Output the (x, y) coordinate of the center of the cell containing the given text.  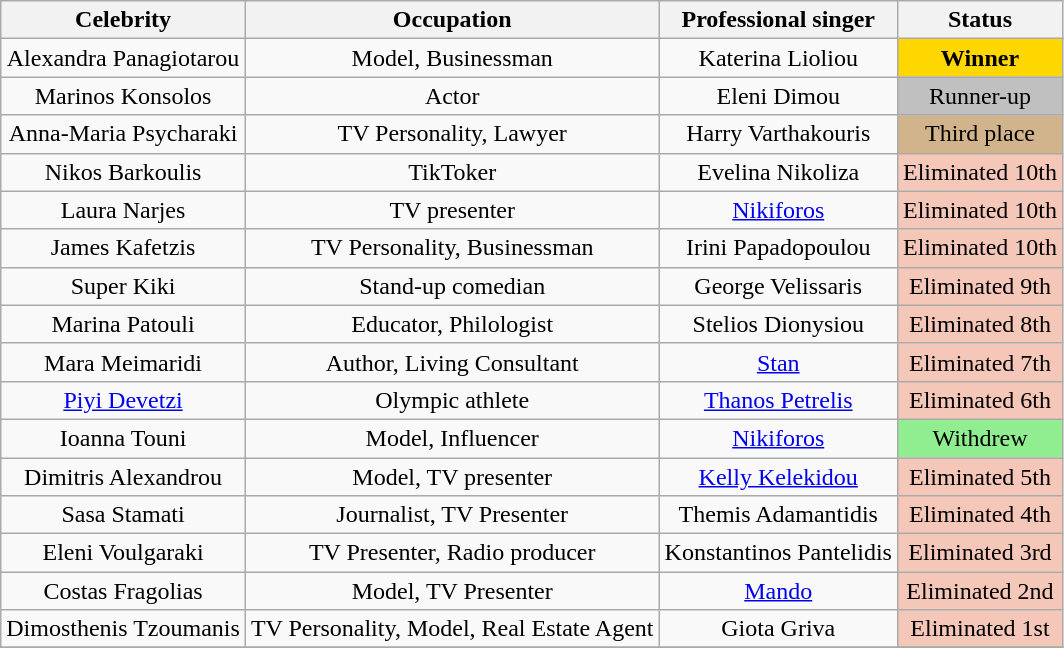
TV presenter (452, 210)
Alexandra Panagiotarou (124, 58)
Eliminated 3rd (980, 553)
TikToker (452, 172)
Runner-up (980, 96)
Laura Narjes (124, 210)
Kelly Kelekidou (778, 477)
Mando (778, 591)
TV Presenter, Radio producer (452, 553)
Konstantinos Pantelidis (778, 553)
Super Kiki (124, 286)
Anna-Maria Psycharaki (124, 134)
Eliminated 9th (980, 286)
Eliminated 7th (980, 362)
Eleni Voulgaraki (124, 553)
Stand-up comedian (452, 286)
James Kafetzis (124, 248)
Celebrity (124, 20)
Journalist, TV Presenter (452, 515)
Eliminated 5th (980, 477)
Katerina Lioliou (778, 58)
Educator, Philologist (452, 324)
Eliminated 2nd (980, 591)
Evelina Nikoliza (778, 172)
Model, TV presenter (452, 477)
Author, Living Consultant (452, 362)
Stelios Dionysiou (778, 324)
Irini Papadopoulou (778, 248)
Dimitris Alexandrou (124, 477)
Winner (980, 58)
Third place (980, 134)
Eliminated 4th (980, 515)
Piyi Devetzi (124, 400)
Professional singer (778, 20)
Costas Fragolias (124, 591)
Model, Businessman (452, 58)
Thanos Petrelis (778, 400)
Withdrew (980, 438)
Harry Varthakouris (778, 134)
Ioanna Touni (124, 438)
Status (980, 20)
Occupation (452, 20)
TV Personality, Model, Real Estate Agent (452, 629)
Actor (452, 96)
Eleni Dimou (778, 96)
Sasa Stamati (124, 515)
Marinos Konsolos (124, 96)
Marina Patouli (124, 324)
Model, Influencer (452, 438)
TV Personality, Lawyer (452, 134)
George Velissaris (778, 286)
Model, TV Presenter (452, 591)
Stan (778, 362)
Giota Griva (778, 629)
Eliminated 8th (980, 324)
Olympic athlete (452, 400)
Themis Adamantidis (778, 515)
TV Personality, Businessman (452, 248)
Nikos Barkoulis (124, 172)
Dimosthenis Tzoumanis (124, 629)
Mara Meimaridi (124, 362)
Eliminated 1st (980, 629)
Eliminated 6th (980, 400)
